Output the (X, Y) coordinate of the center of the cell containing the given text.  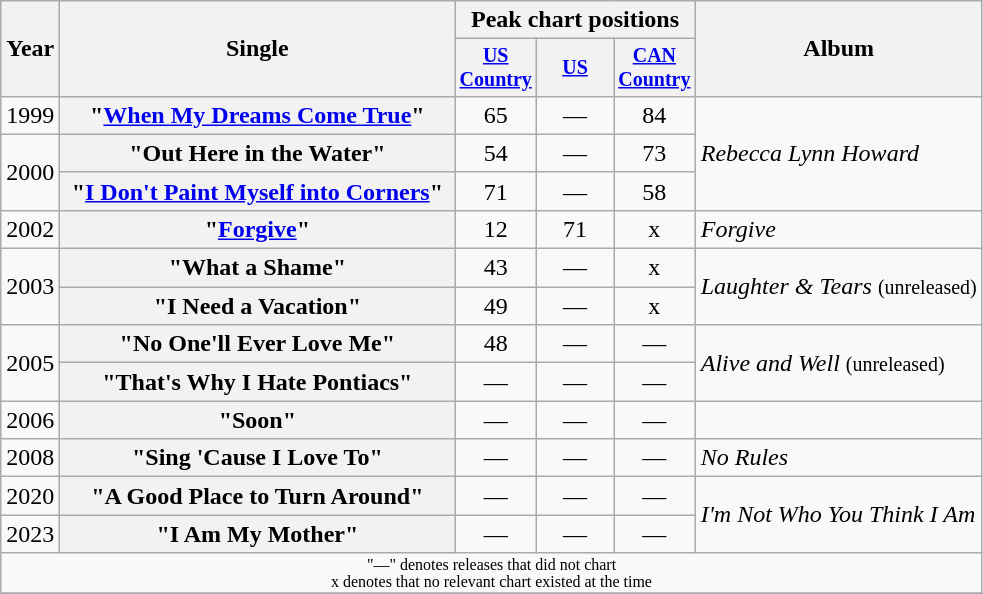
Year (30, 49)
Forgive (838, 229)
2023 (30, 534)
43 (496, 268)
2005 (30, 363)
73 (655, 153)
"Soon" (258, 420)
"Sing 'Cause I Love To" (258, 458)
"What a Shame" (258, 268)
48 (496, 344)
US (576, 68)
Alive and Well (unreleased) (838, 363)
12 (496, 229)
"Out Here in the Water" (258, 153)
84 (655, 115)
"I Need a Vacation" (258, 306)
CAN Country (655, 68)
I'm Not Who You Think I Am (838, 515)
65 (496, 115)
"A Good Place to Turn Around" (258, 496)
54 (496, 153)
2006 (30, 420)
2002 (30, 229)
US Country (496, 68)
58 (655, 191)
Laughter & Tears (unreleased) (838, 287)
"I Don't Paint Myself into Corners" (258, 191)
Rebecca Lynn Howard (838, 153)
2003 (30, 287)
Album (838, 49)
Single (258, 49)
"I Am My Mother" (258, 534)
2008 (30, 458)
1999 (30, 115)
No Rules (838, 458)
"That's Why I Hate Pontiacs" (258, 382)
"When My Dreams Come True" (258, 115)
2020 (30, 496)
"Forgive" (258, 229)
2000 (30, 172)
"—" denotes releases that did not chartx denotes that no relevant chart existed at the time (492, 574)
"No One'll Ever Love Me" (258, 344)
Peak chart positions (575, 20)
49 (496, 306)
